Identify which cell holds the provided text, then report its (X, Y) central coordinate. 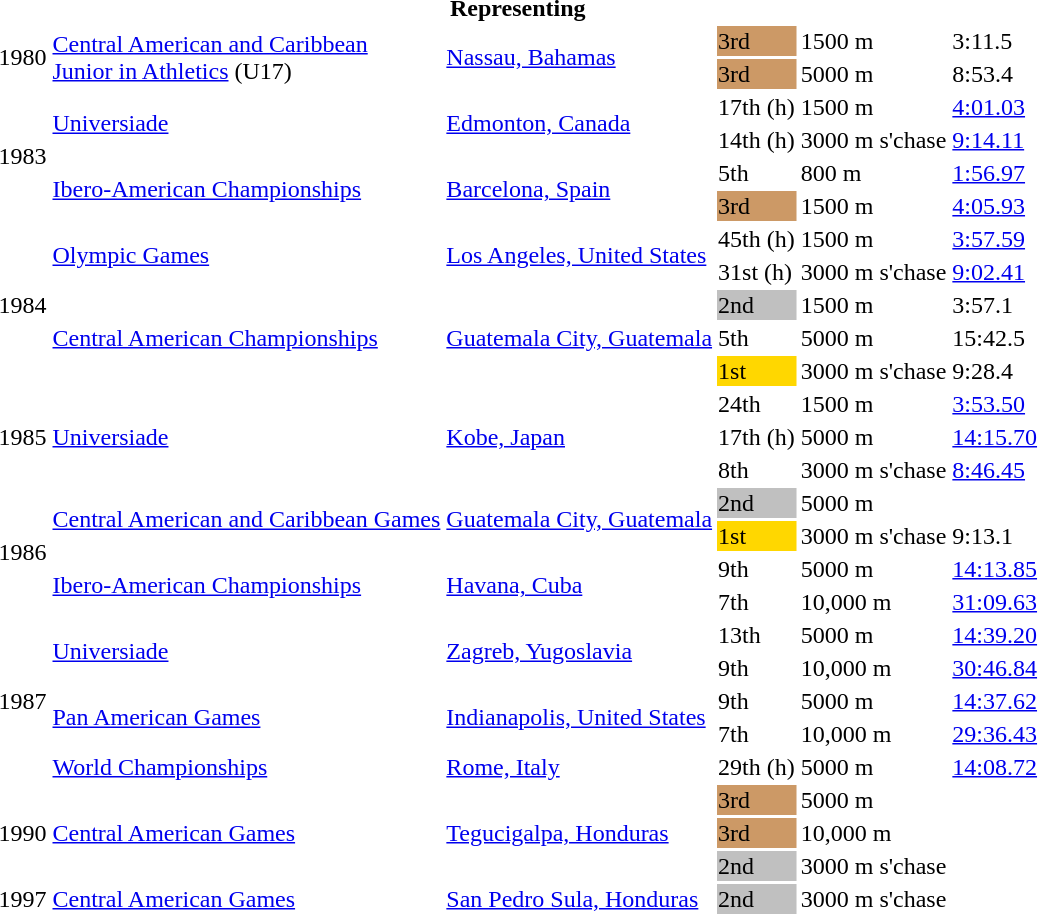
31st (h) (757, 272)
Tegucigalpa, Honduras (580, 833)
14th (h) (757, 140)
San Pedro Sula, Honduras (580, 899)
Havana, Cuba (580, 586)
Rome, Italy (580, 767)
Central American and Caribbean Games (246, 520)
Kobe, Japan (580, 437)
45th (h) (757, 239)
Los Angeles, United States (580, 256)
World Championships (246, 767)
Central American Championships (246, 338)
24th (757, 404)
Nassau, Bahamas (580, 58)
Edmonton, Canada (580, 124)
800 m (874, 173)
Indianapolis, United States (580, 718)
Olympic Games (246, 256)
29th (h) (757, 767)
13th (757, 635)
Central American and CaribbeanJunior in Athletics (U17) (246, 58)
Barcelona, Spain (580, 190)
Pan American Games (246, 718)
Zagreb, Yugoslavia (580, 652)
8th (757, 470)
